Scan for the cell matching the given text and deliver its [X, Y] coordinate at center. 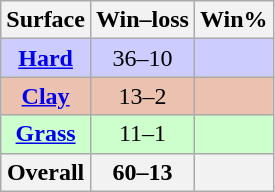
11–1 [142, 134]
Overall [46, 172]
13–2 [142, 96]
36–10 [142, 58]
Clay [46, 96]
Hard [46, 58]
Win–loss [142, 20]
60–13 [142, 172]
Grass [46, 134]
Surface [46, 20]
Win% [234, 20]
